Detect which cell encompasses the target text, then output its (X, Y) center coordinate. 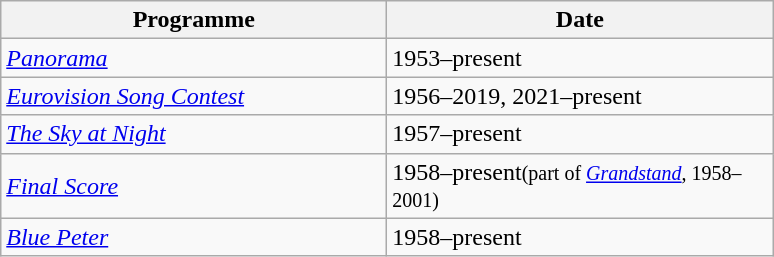
1956–2019, 2021–present (580, 96)
1953–present (580, 58)
Blue Peter (194, 237)
Panorama (194, 58)
Date (580, 20)
1958–present (580, 237)
1958–present(part of Grandstand, 1958–2001) (580, 186)
Eurovision Song Contest (194, 96)
The Sky at Night (194, 134)
Programme (194, 20)
1957–present (580, 134)
Final Score (194, 186)
